From the cell containing the given text, extract its center point as [x, y] coordinate. 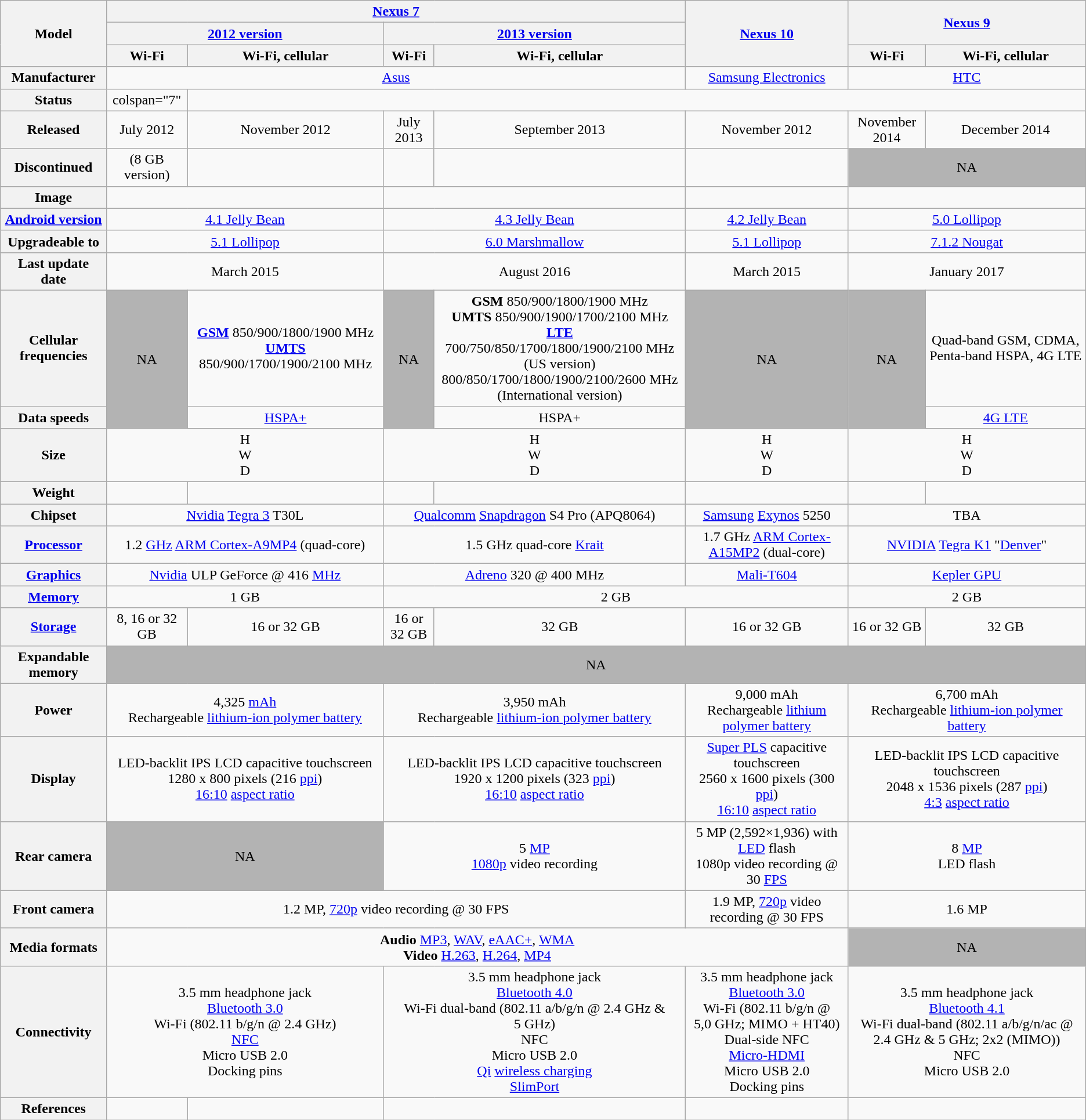
3,950 mAh Rechargeable lithium-ion polymer battery [535, 710]
Adreno 320 @ 400 MHz [535, 575]
Status [53, 100]
Nvidia ULP GeForce @ 416 MHz [245, 575]
Chipset [53, 515]
5 MP (2,592×1,936) with LED flash1080p video recording @ 30 FPS [767, 856]
Image [53, 197]
July 2013 [408, 130]
4.1 Jelly Bean [245, 219]
2013 version [535, 34]
November 2014 [887, 130]
Cellular frequencies [53, 348]
Weight [53, 493]
Storage [53, 626]
colspan="7" [146, 100]
Released [53, 130]
Power [53, 710]
References [53, 1108]
1 GB [245, 597]
7.1.2 Nougat [967, 241]
LED-backlit IPS LCD capacitive touchscreen2048 x 1536 pixels (287 ppi) 4:3 aspect ratio [967, 779]
1.7 GHz ARM Cortex-A15MP2 (dual-core) [767, 545]
4G LTE [1005, 417]
3.5 mm headphone jack Bluetooth 3.0 Wi-Fi (802.11 b/g/n @ 5,0 GHz; MIMO + HT40) Dual-side NFC Micro-HDMI Micro USB 2.0 Docking pins [767, 1031]
Mali-T604 [767, 575]
September 2013 [560, 130]
Display [53, 779]
Samsung Electronics [767, 78]
Qualcomm Snapdragon S4 Pro (APQ8064) [535, 515]
1.2 MP, 720p video recording @ 30 FPS [396, 909]
January 2017 [967, 271]
Super PLS capacitive touchscreen2560 x 1600 pixels (300 ppi) 16:10 aspect ratio [767, 779]
9,000 mAh Rechargeable lithium polymer battery [767, 710]
Data speeds [53, 417]
(8 GB version) [146, 167]
Upgradeable to [53, 241]
Quad-band GSM, CDMA, Penta-band HSPA, 4G LTE [1005, 348]
1.5 GHz quad-core Krait [535, 545]
1.6 MP [967, 909]
Memory [53, 597]
July 2012 [146, 130]
5.0 Lollipop [967, 219]
Nexus 7 [396, 12]
HTC [967, 78]
1.9 MP, 720p video recording @ 30 FPS [767, 909]
5 MP 1080p video recording [535, 856]
Manufacturer [53, 78]
2012 version [245, 34]
6.0 Marshmallow [535, 241]
4,325 mAh Rechargeable lithium-ion polymer battery [245, 710]
Kepler GPU [967, 575]
TBA [967, 515]
3.5 mm headphone jack Bluetooth 4.1 Wi-Fi dual-band (802.11 a/b/g/n/ac @ 2.4 GHz & 5 GHz; 2x2 (MIMO)) NFC Micro USB 2.0 [967, 1031]
LED-backlit IPS LCD capacitive touchscreen1920 x 1200 pixels (323 ppi) 16:10 aspect ratio [535, 779]
Nexus 10 [767, 34]
Android version [53, 219]
Connectivity [53, 1031]
8 MP LED flash [967, 856]
Last update date [53, 271]
Size [53, 455]
Audio MP3, WAV, eAAC+, WMA Video H.263, H.264, MP4 [477, 947]
3.5 mm headphone jack Bluetooth 3.0 Wi-Fi (802.11 b/g/n @ 2.4 GHz) NFC Micro USB 2.0 Docking pins [245, 1031]
Nvidia Tegra 3 T30L [245, 515]
1.2 GHz ARM Cortex-A9MP4 (quad-core) [245, 545]
Graphics [53, 575]
Expandable memory [53, 665]
NVIDIA Tegra K1 "Denver" [967, 545]
Model [53, 34]
6,700 mAh Rechargeable lithium-ion polymer battery [967, 710]
8, 16 or 32 GB [146, 626]
GSM 850/900/1800/1900 MHz UMTS 850/900/1700/1900/2100 MHz [285, 348]
Rear camera [53, 856]
4.3 Jelly Bean [535, 219]
3.5 mm headphone jack Bluetooth 4.0 Wi-Fi dual-band (802.11 a/b/g/n @ 2.4 GHz & 5 GHz) NFC Micro USB 2.0 Qi wireless charging SlimPort [535, 1031]
Front camera [53, 909]
Samsung Exynos 5250 [767, 515]
Asus [396, 78]
Nexus 9 [967, 23]
LED-backlit IPS LCD capacitive touchscreen1280 x 800 pixels (216 ppi) 16:10 aspect ratio [245, 779]
August 2016 [535, 271]
Discontinued [53, 167]
Media formats [53, 947]
December 2014 [1005, 130]
Processor [53, 545]
4.2 Jelly Bean [767, 219]
